Identify which cell holds the provided text, then report its (x, y) central coordinate. 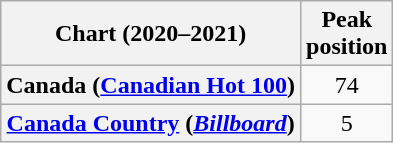
Canada (Canadian Hot 100) (151, 85)
Chart (2020–2021) (151, 34)
Peakposition (347, 34)
74 (347, 85)
Canada Country (Billboard) (151, 123)
5 (347, 123)
